Output the (X, Y) coordinate of the center of the cell containing the given text.  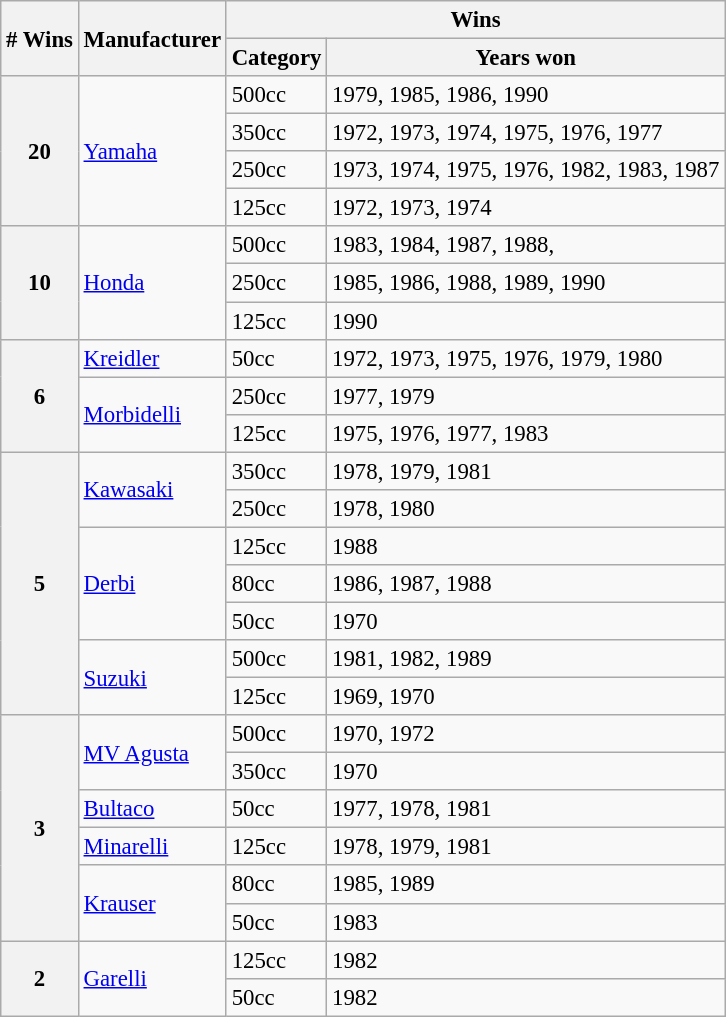
1970, 1972 (526, 734)
Yamaha (152, 151)
1983 (526, 922)
Years won (526, 58)
1985, 1989 (526, 885)
1972, 1973, 1974, 1975, 1976, 1977 (526, 133)
Kreidler (152, 358)
1981, 1982, 1989 (526, 659)
Minarelli (152, 847)
# Wins (40, 38)
1972, 1973, 1974 (526, 208)
Manufacturer (152, 38)
1988 (526, 546)
10 (40, 282)
6 (40, 396)
3 (40, 828)
1969, 1970 (526, 697)
1977, 1979 (526, 396)
Garelli (152, 978)
Wins (475, 20)
5 (40, 584)
2 (40, 978)
MV Agusta (152, 752)
1972, 1973, 1975, 1976, 1979, 1980 (526, 358)
Morbidelli (152, 414)
1978, 1980 (526, 509)
Suzuki (152, 678)
1979, 1985, 1986, 1990 (526, 95)
Kawasaki (152, 490)
Bultaco (152, 809)
1975, 1976, 1977, 1983 (526, 433)
1983, 1984, 1987, 1988, (526, 245)
Krauser (152, 904)
Category (276, 58)
20 (40, 151)
1990 (526, 321)
1985, 1986, 1988, 1989, 1990 (526, 283)
1977, 1978, 1981 (526, 809)
Derbi (152, 584)
1986, 1987, 1988 (526, 584)
Honda (152, 282)
1973, 1974, 1975, 1976, 1982, 1983, 1987 (526, 170)
